Identify which cell holds the provided text, then report its [x, y] central coordinate. 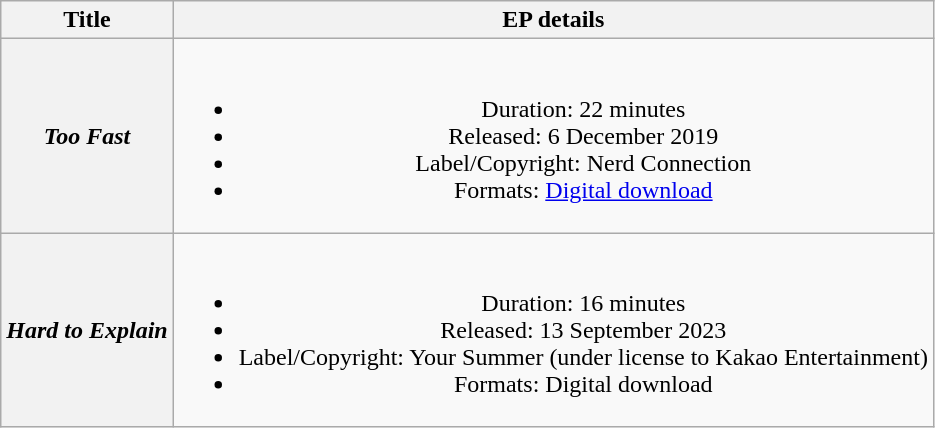
Duration: 16 minutesReleased: 13 September 2023Label/Copyright: Your Summer (under license to Kakao Entertainment)Formats: Digital download [553, 330]
Hard to Explain [87, 330]
Too Fast [87, 136]
Title [87, 20]
Duration: 22 minutesReleased: 6 December 2019Label/Copyright: Nerd ConnectionFormats: Digital download [553, 136]
EP details [553, 20]
